Locate the cell with the specified text and output its (x, y) center coordinate. 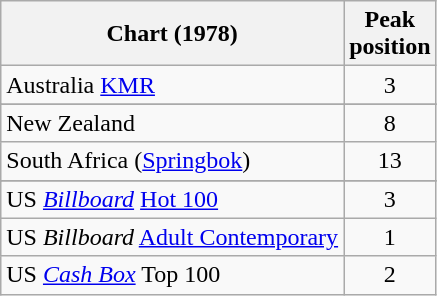
1 (390, 237)
2 (390, 275)
New Zealand (172, 123)
US Cash Box Top 100 (172, 275)
Peakposition (390, 34)
Australia KMR (172, 85)
13 (390, 161)
Chart (1978) (172, 34)
US Billboard Adult Contemporary (172, 237)
South Africa (Springbok) (172, 161)
8 (390, 123)
US Billboard Hot 100 (172, 199)
